Detect which cell encompasses the target text, then output its [x, y] center coordinate. 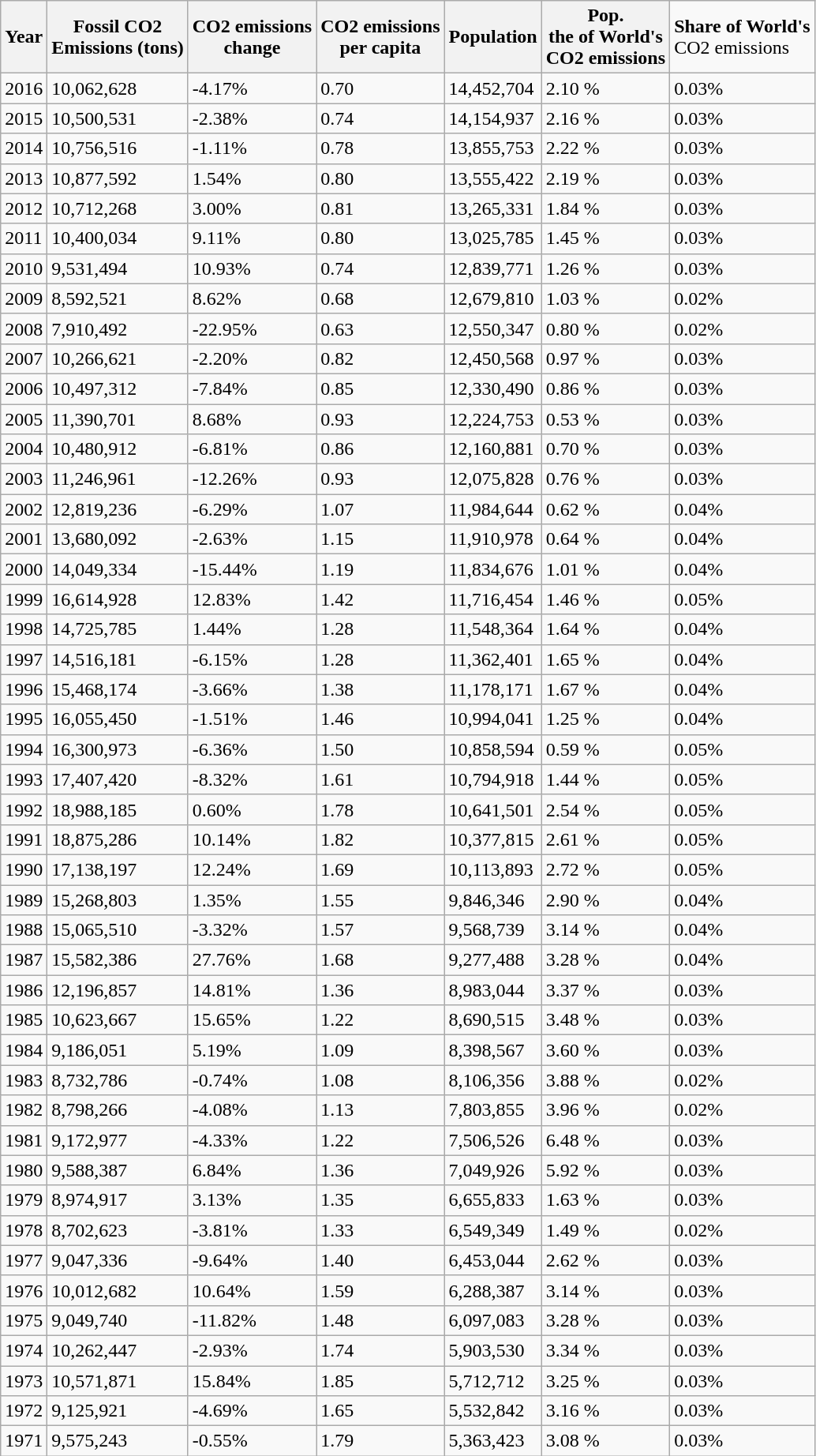
2.19 % [605, 178]
CO2 emissionsper capita [380, 37]
1.65 [380, 1411]
10,377,815 [492, 839]
1.48 [380, 1320]
1973 [24, 1381]
14,154,937 [492, 118]
2007 [24, 358]
16,300,973 [118, 749]
2001 [24, 539]
9,049,740 [118, 1320]
2004 [24, 449]
1.03 % [605, 298]
18,875,286 [118, 839]
1.42 [380, 599]
1975 [24, 1320]
1.57 [380, 930]
8,398,567 [492, 1050]
-1.51% [252, 719]
6.84% [252, 1170]
-6.36% [252, 749]
1985 [24, 1020]
2.22 % [605, 148]
1.54% [252, 178]
2.54 % [605, 809]
11,910,978 [492, 539]
10.64% [252, 1290]
10.14% [252, 839]
10,571,871 [118, 1381]
0.59 % [605, 749]
12,224,753 [492, 419]
1995 [24, 719]
3.13% [252, 1200]
14,452,704 [492, 88]
10,712,268 [118, 208]
2000 [24, 569]
11,716,454 [492, 599]
5,903,530 [492, 1350]
1979 [24, 1200]
1.63 % [605, 1200]
0.62 % [605, 509]
-9.64% [252, 1260]
1978 [24, 1230]
11,246,961 [118, 479]
2008 [24, 328]
3.37 % [605, 990]
1.59 [380, 1290]
1989 [24, 899]
0.76 % [605, 479]
2010 [24, 268]
1980 [24, 1170]
12,679,810 [492, 298]
0.97 % [605, 358]
1.40 [380, 1260]
11,390,701 [118, 419]
1998 [24, 629]
5,532,842 [492, 1411]
9,588,387 [118, 1170]
-4.33% [252, 1140]
5,363,423 [492, 1441]
6.48 % [605, 1140]
1997 [24, 659]
9,575,243 [118, 1441]
12.24% [252, 869]
15.65% [252, 1020]
10,497,312 [118, 388]
0.60% [252, 809]
2009 [24, 298]
9,846,346 [492, 899]
14,725,785 [118, 629]
-2.38% [252, 118]
1.26 % [605, 268]
1.38 [380, 689]
1982 [24, 1110]
1.61 [380, 779]
10,877,592 [118, 178]
1.69 [380, 869]
1.44 % [605, 779]
15,268,803 [118, 899]
15,582,386 [118, 960]
0.85 [380, 388]
16,614,928 [118, 599]
1.35 [380, 1200]
1.65 % [605, 659]
12.83% [252, 599]
10,641,501 [492, 809]
8,690,515 [492, 1020]
1977 [24, 1260]
8.62% [252, 298]
14,516,181 [118, 659]
9,568,739 [492, 930]
1.46 % [605, 599]
2.72 % [605, 869]
1984 [24, 1050]
12,330,490 [492, 388]
-8.32% [252, 779]
12,160,881 [492, 449]
8,702,623 [118, 1230]
1971 [24, 1441]
10.93% [252, 268]
13,855,753 [492, 148]
-22.95% [252, 328]
1987 [24, 960]
Year [24, 37]
-3.32% [252, 930]
10,266,621 [118, 358]
12,196,857 [118, 990]
Population [492, 37]
2.16 % [605, 118]
-3.66% [252, 689]
7,049,926 [492, 1170]
10,623,667 [118, 1020]
8,983,044 [492, 990]
2012 [24, 208]
2.62 % [605, 1260]
1.82 [380, 839]
1986 [24, 990]
1.49 % [605, 1230]
1.07 [380, 509]
2015 [24, 118]
13,025,785 [492, 238]
-6.29% [252, 509]
16,055,450 [118, 719]
1983 [24, 1080]
10,756,516 [118, 148]
-0.55% [252, 1441]
8,974,917 [118, 1200]
3.88 % [605, 1080]
0.86 % [605, 388]
3.34 % [605, 1350]
1.79 [380, 1441]
15,468,174 [118, 689]
10,012,682 [118, 1290]
6,655,833 [492, 1200]
10,113,893 [492, 869]
8,106,356 [492, 1080]
7,803,855 [492, 1110]
-15.44% [252, 569]
6,097,083 [492, 1320]
-7.84% [252, 388]
0.68 [380, 298]
1981 [24, 1140]
1.68 [380, 960]
9.11% [252, 238]
2013 [24, 178]
1.09 [380, 1050]
1.55 [380, 899]
0.63 [380, 328]
11,362,401 [492, 659]
2011 [24, 238]
11,984,644 [492, 509]
-3.81% [252, 1230]
Pop.the of World'sCO2 emissions [605, 37]
1976 [24, 1290]
6,453,044 [492, 1260]
9,277,488 [492, 960]
3.25 % [605, 1381]
8.68% [252, 419]
1.50 [380, 749]
27.76% [252, 960]
1974 [24, 1350]
1.84 % [605, 208]
15,065,510 [118, 930]
7,506,526 [492, 1140]
12,550,347 [492, 328]
10,480,912 [118, 449]
1992 [24, 809]
2.10 % [605, 88]
9,125,921 [118, 1411]
8,798,266 [118, 1110]
0.86 [380, 449]
1996 [24, 689]
2006 [24, 388]
1.74 [380, 1350]
-4.17% [252, 88]
9,531,494 [118, 268]
17,138,197 [118, 869]
1.45 % [605, 238]
3.00% [252, 208]
9,047,336 [118, 1260]
0.80 % [605, 328]
3.08 % [605, 1441]
8,732,786 [118, 1080]
12,819,236 [118, 509]
6,549,349 [492, 1230]
7,910,492 [118, 328]
-2.63% [252, 539]
6,288,387 [492, 1290]
1.64 % [605, 629]
2.61 % [605, 839]
1.13 [380, 1110]
14,049,334 [118, 569]
1.33 [380, 1230]
11,548,364 [492, 629]
12,075,828 [492, 479]
0.64 % [605, 539]
11,834,676 [492, 569]
3.96 % [605, 1110]
9,172,977 [118, 1140]
14.81% [252, 990]
-6.15% [252, 659]
1.46 [380, 719]
10,858,594 [492, 749]
1.19 [380, 569]
1.85 [380, 1381]
-2.93% [252, 1350]
9,186,051 [118, 1050]
3.16 % [605, 1411]
5.92 % [605, 1170]
Fossil CO2Emissions (tons) [118, 37]
1988 [24, 930]
8,592,521 [118, 298]
11,178,171 [492, 689]
2014 [24, 148]
-4.69% [252, 1411]
CO2 emissionschange [252, 37]
2002 [24, 509]
Share of World'sCO2 emissions [743, 37]
1993 [24, 779]
10,994,041 [492, 719]
10,500,531 [118, 118]
2003 [24, 479]
1.25 % [605, 719]
10,400,034 [118, 238]
2005 [24, 419]
0.70 [380, 88]
2016 [24, 88]
-0.74% [252, 1080]
5.19% [252, 1050]
12,450,568 [492, 358]
1.15 [380, 539]
-1.11% [252, 148]
10,262,447 [118, 1350]
0.53 % [605, 419]
17,407,420 [118, 779]
1.67 % [605, 689]
5,712,712 [492, 1381]
-6.81% [252, 449]
0.78 [380, 148]
1.44% [252, 629]
10,794,918 [492, 779]
-4.08% [252, 1110]
2.90 % [605, 899]
3.60 % [605, 1050]
1972 [24, 1411]
15.84% [252, 1381]
0.82 [380, 358]
-2.20% [252, 358]
13,265,331 [492, 208]
1.78 [380, 809]
12,839,771 [492, 268]
0.81 [380, 208]
13,680,092 [118, 539]
1990 [24, 869]
0.70 % [605, 449]
1999 [24, 599]
1994 [24, 749]
1.35% [252, 899]
1.08 [380, 1080]
3.48 % [605, 1020]
13,555,422 [492, 178]
1.01 % [605, 569]
-12.26% [252, 479]
1991 [24, 839]
18,988,185 [118, 809]
-11.82% [252, 1320]
10,062,628 [118, 88]
